Scan for the cell matching the given text and deliver its (X, Y) coordinate at center. 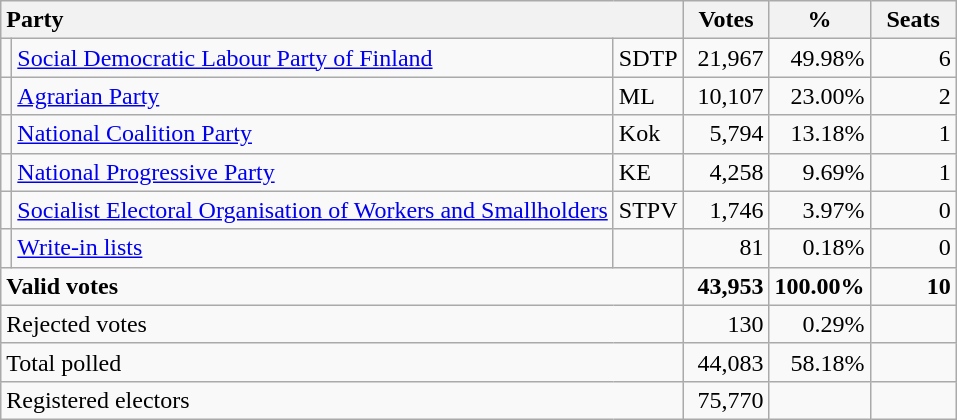
Registered electors (342, 400)
100.00% (820, 286)
Valid votes (342, 286)
KE (648, 172)
10,107 (726, 96)
Total polled (342, 362)
Agrarian Party (312, 96)
21,967 (726, 58)
ML (648, 96)
STPV (648, 210)
49.98% (820, 58)
5,794 (726, 134)
Social Democratic Labour Party of Finland (312, 58)
Write-in lists (312, 248)
Kok (648, 134)
4,258 (726, 172)
58.18% (820, 362)
81 (726, 248)
75,770 (726, 400)
Seats (913, 20)
SDTP (648, 58)
3.97% (820, 210)
44,083 (726, 362)
1,746 (726, 210)
10 (913, 286)
Party (342, 20)
2 (913, 96)
0.29% (820, 324)
0.18% (820, 248)
% (820, 20)
9.69% (820, 172)
Votes (726, 20)
Rejected votes (342, 324)
Socialist Electoral Organisation of Workers and Smallholders (312, 210)
130 (726, 324)
National Coalition Party (312, 134)
43,953 (726, 286)
National Progressive Party (312, 172)
13.18% (820, 134)
23.00% (820, 96)
6 (913, 58)
